Determine the [x, y] coordinate at the center of the cell enclosing the given text.  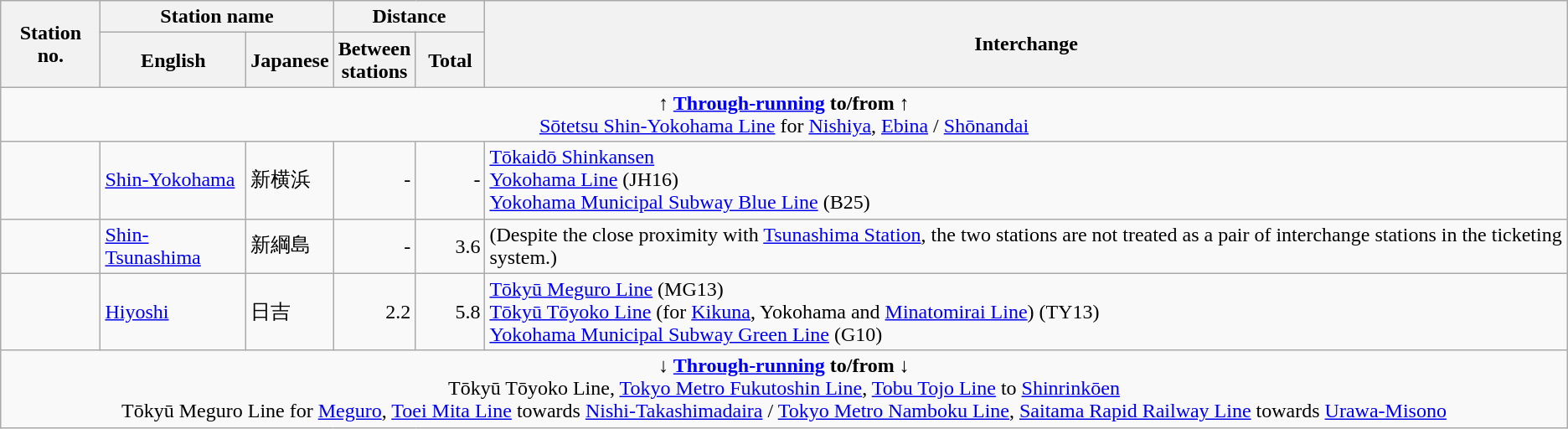
Distance [409, 17]
Station name [217, 17]
Shin-Tsunashima [173, 246]
Station no. [50, 44]
新綱島 [290, 246]
Japanese [290, 60]
Between stations [374, 60]
Total [451, 60]
3.6 [451, 246]
Hiyoshi [173, 312]
Interchange [1026, 44]
Tōkaidō Shinkansen Yokohama Line (JH16) Yokohama Municipal Subway Blue Line (B25) [1026, 180]
Shin-Yokohama [173, 180]
↑ Through-running to/from ↑ Sōtetsu Shin-Yokohama Line for Nishiya, Ebina / Shōnandai [784, 114]
2.2 [374, 312]
English [173, 60]
日吉 [290, 312]
5.8 [451, 312]
Tōkyū Meguro Line (MG13) Tōkyū Tōyoko Line (for Kikuna, Yokohama and Minatomirai Line) (TY13) Yokohama Municipal Subway Green Line (G10) [1026, 312]
(Despite the close proximity with Tsunashima Station, the two stations are not treated as a pair of interchange stations in the ticketing system.) [1026, 246]
新横浜 [290, 180]
